Scan for the cell matching the given text and deliver its (x, y) coordinate at center. 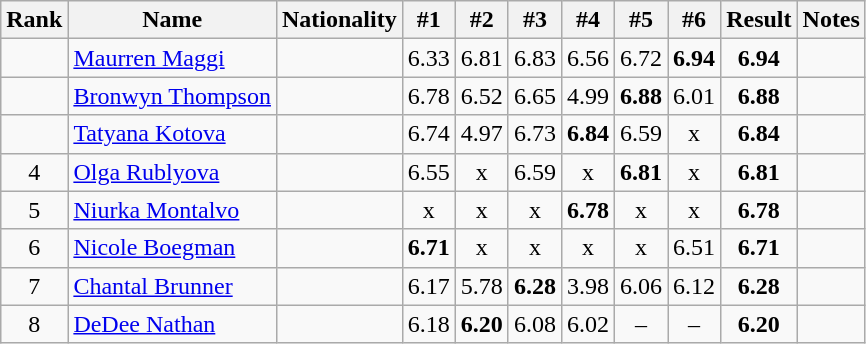
6.12 (694, 286)
5.78 (482, 286)
8 (34, 324)
6.08 (534, 324)
6.74 (428, 134)
Result (759, 20)
Nicole Boegman (172, 248)
6.18 (428, 324)
6.56 (588, 58)
6.65 (534, 96)
5 (34, 210)
6.72 (640, 58)
DeDee Nathan (172, 324)
Notes (831, 20)
Olga Rublyova (172, 172)
#2 (482, 20)
6.17 (428, 286)
3.98 (588, 286)
6.01 (694, 96)
4.97 (482, 134)
6.51 (694, 248)
6 (34, 248)
6.02 (588, 324)
4 (34, 172)
7 (34, 286)
6.06 (640, 286)
Maurren Maggi (172, 58)
#3 (534, 20)
6.33 (428, 58)
#4 (588, 20)
#1 (428, 20)
Name (172, 20)
Tatyana Kotova (172, 134)
6.73 (534, 134)
6.52 (482, 96)
6.83 (534, 58)
Chantal Brunner (172, 286)
6.55 (428, 172)
Bronwyn Thompson (172, 96)
Niurka Montalvo (172, 210)
#5 (640, 20)
#6 (694, 20)
Nationality (339, 20)
Rank (34, 20)
4.99 (588, 96)
